Find where the given text appears and provide that cell's center as [X, Y] coordinate. 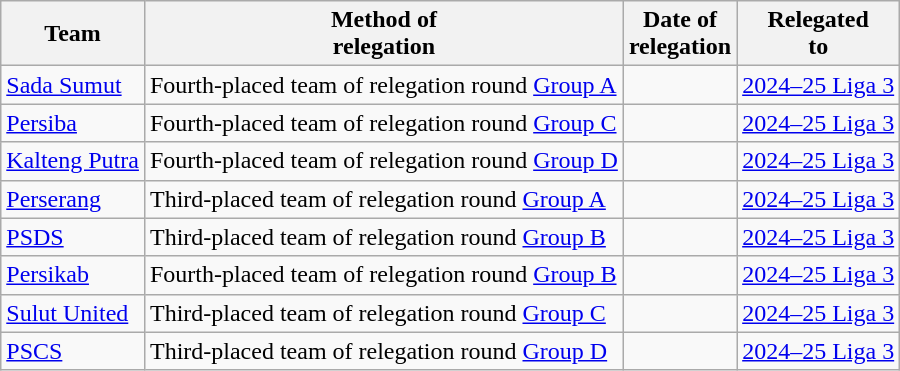
Relegated to [818, 34]
Fourth-placed team of relegation round Group A [384, 85]
Sada Sumut [73, 85]
PSDS [73, 237]
Persikab [73, 275]
Third-placed team of relegation round Group A [384, 199]
Sulut United [73, 313]
Persiba [73, 123]
Date of relegation [680, 34]
Fourth-placed team of relegation round Group D [384, 161]
Fourth-placed team of relegation round Group C [384, 123]
Third-placed team of relegation round Group D [384, 351]
Method of relegation [384, 34]
Third-placed team of relegation round Group B [384, 237]
Third-placed team of relegation round Group C [384, 313]
Team [73, 34]
Fourth-placed team of relegation round Group B [384, 275]
PSCS [73, 351]
Kalteng Putra [73, 161]
Perserang [73, 199]
